Return the [X, Y] coordinate for the center point of the cell that contains the specified text.  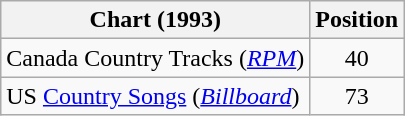
Chart (1993) [156, 20]
Position [357, 20]
73 [357, 96]
Canada Country Tracks (RPM) [156, 58]
40 [357, 58]
US Country Songs (Billboard) [156, 96]
